Find where the given text appears and provide that cell's center as [x, y] coordinate. 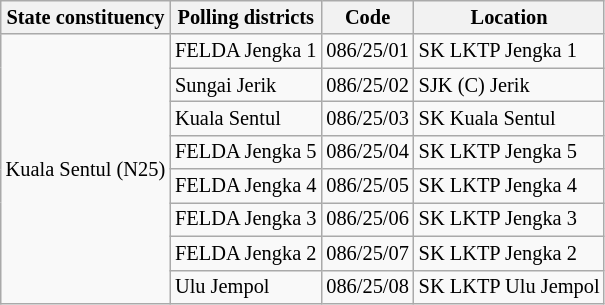
State constituency [86, 17]
086/25/01 [367, 51]
SK LKTP Jengka 1 [510, 51]
FELDA Jengka 2 [246, 253]
086/25/05 [367, 186]
SK LKTP Jengka 4 [510, 186]
Polling districts [246, 17]
086/25/02 [367, 85]
Code [367, 17]
Ulu Jempol [246, 287]
Location [510, 17]
Kuala Sentul (N25) [86, 168]
SK LKTP Ulu Jempol [510, 287]
Sungai Jerik [246, 85]
SK LKTP Jengka 5 [510, 152]
086/25/08 [367, 287]
SK Kuala Sentul [510, 118]
FELDA Jengka 1 [246, 51]
FELDA Jengka 3 [246, 219]
SK LKTP Jengka 3 [510, 219]
086/25/04 [367, 152]
FELDA Jengka 5 [246, 152]
086/25/03 [367, 118]
086/25/07 [367, 253]
FELDA Jengka 4 [246, 186]
086/25/06 [367, 219]
SK LKTP Jengka 2 [510, 253]
Kuala Sentul [246, 118]
SJK (C) Jerik [510, 85]
